Return the (X, Y) coordinate for the center point of the cell that contains the specified text.  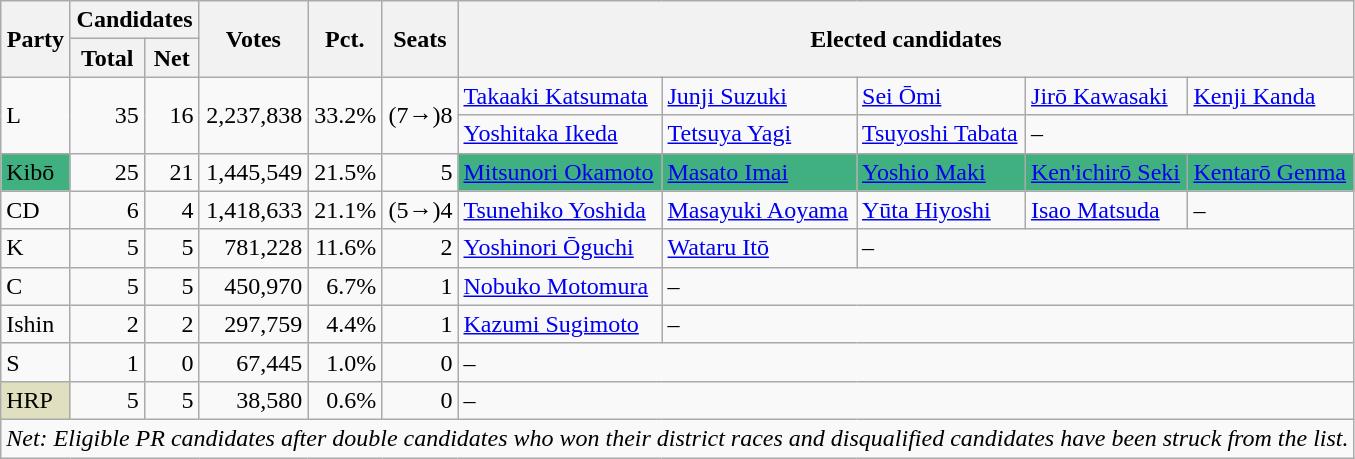
Kentarō Genma (1271, 172)
Masato Imai (760, 172)
297,759 (254, 324)
Total (107, 58)
C (36, 286)
Net: Eligible PR candidates after double candidates who won their district races and disqualified candidates have been struck from the list. (678, 438)
1.0% (345, 362)
33.2% (345, 115)
Yoshitaka Ikeda (560, 134)
Net (172, 58)
16 (172, 115)
1,418,633 (254, 210)
11.6% (345, 248)
781,228 (254, 248)
Kazumi Sugimoto (560, 324)
Kibō (36, 172)
Isao Matsuda (1107, 210)
(7→)8 (420, 115)
Mitsunori Okamoto (560, 172)
Kenji Kanda (1271, 96)
Jirō Kawasaki (1107, 96)
35 (107, 115)
Elected candidates (906, 39)
K (36, 248)
CD (36, 210)
Yūta Hiyoshi (940, 210)
6 (107, 210)
Wataru Itō (760, 248)
(5→)4 (420, 210)
Masayuki Aoyama (760, 210)
HRP (36, 400)
Candidates (134, 20)
21.5% (345, 172)
Ishin (36, 324)
38,580 (254, 400)
Votes (254, 39)
4.4% (345, 324)
Sei Ōmi (940, 96)
L (36, 115)
Junji Suzuki (760, 96)
Pct. (345, 39)
Yoshio Maki (940, 172)
Yoshinori Ōguchi (560, 248)
21.1% (345, 210)
67,445 (254, 362)
Seats (420, 39)
Takaaki Katsumata (560, 96)
S (36, 362)
2,237,838 (254, 115)
21 (172, 172)
Ken'ichirō Seki (1107, 172)
1,445,549 (254, 172)
Tsunehiko Yoshida (560, 210)
4 (172, 210)
Tsuyoshi Tabata (940, 134)
6.7% (345, 286)
450,970 (254, 286)
Party (36, 39)
25 (107, 172)
Nobuko Motomura (560, 286)
0.6% (345, 400)
Tetsuya Yagi (760, 134)
